From the cell containing the given text, extract its center point as (x, y) coordinate. 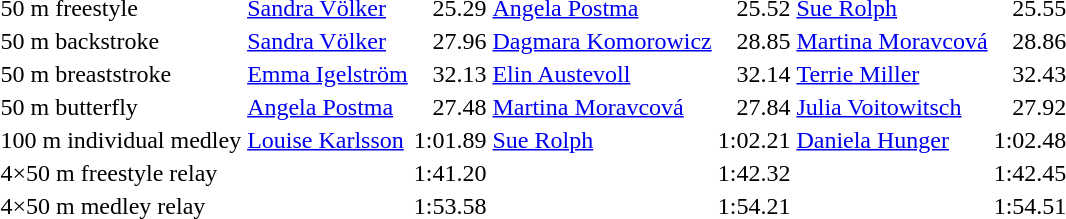
1:02.21 (754, 140)
Daniela Hunger (892, 140)
27.48 (450, 107)
27.84 (754, 107)
Louise Karlsson (328, 140)
Terrie Miller (892, 74)
Elin Austevoll (602, 74)
Sandra Völker (328, 41)
28.85 (754, 41)
32.14 (754, 74)
27.96 (450, 41)
Julia Voitowitsch (892, 107)
1:41.20 (450, 173)
Dagmara Komorowicz (602, 41)
Emma Igelström (328, 74)
1:42.32 (754, 173)
Angela Postma (328, 107)
32.13 (450, 74)
1:01.89 (450, 140)
Sue Rolph (602, 140)
